Scan for the cell matching the given text and deliver its (x, y) coordinate at center. 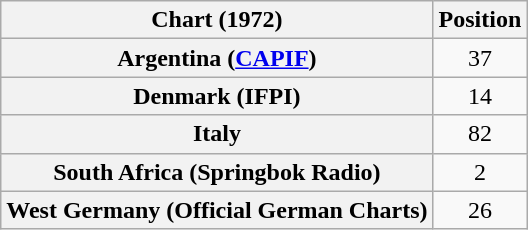
14 (480, 96)
West Germany (Official German Charts) (217, 210)
2 (480, 172)
82 (480, 134)
Argentina (CAPIF) (217, 58)
Chart (1972) (217, 20)
Denmark (IFPI) (217, 96)
South Africa (Springbok Radio) (217, 172)
37 (480, 58)
Italy (217, 134)
26 (480, 210)
Position (480, 20)
